Extract the (X, Y) coordinate from the center of the cell holding the provided text.  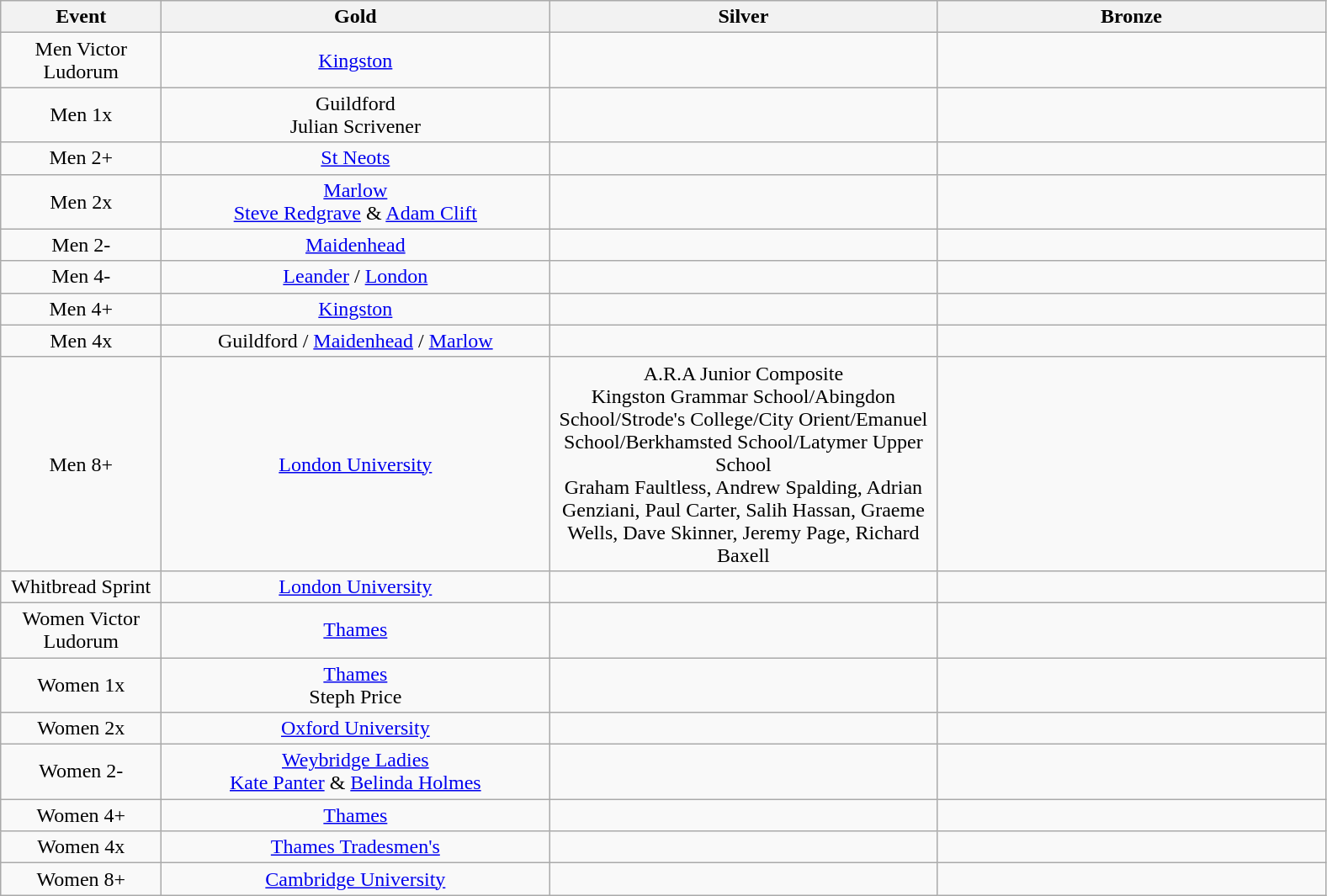
Silver (744, 17)
Thames Tradesmen's (355, 847)
Guildford Julian Scrivener (355, 114)
Weybridge LadiesKate Panter & Belinda Holmes (355, 772)
Men 4+ (81, 309)
Women 1x (81, 685)
Leander / London (355, 277)
Men 2x (81, 202)
Men 1x (81, 114)
St Neots (355, 158)
Cambridge University (355, 879)
Women 4+ (81, 815)
Women 4x (81, 847)
Men 2+ (81, 158)
Oxford University (355, 729)
Maidenhead (355, 245)
Women 8+ (81, 879)
Thames Steph Price (355, 685)
Men 2- (81, 245)
Men 8+ (81, 464)
MarlowSteve Redgrave & Adam Clift (355, 202)
Men Victor Ludorum (81, 61)
Event (81, 17)
Women 2x (81, 729)
Gold (355, 17)
Guildford / Maidenhead / Marlow (355, 341)
Men 4- (81, 277)
Whitbread Sprint (81, 586)
Bronze (1131, 17)
Men 4x (81, 341)
Women 2- (81, 772)
Women Victor Ludorum (81, 629)
